Return the (x, y) coordinate for the center point of the cell that contains the specified text.  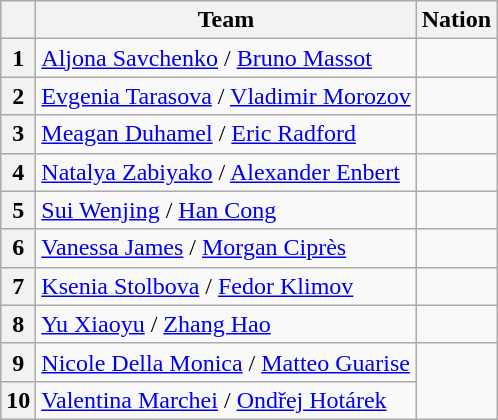
3 (18, 134)
9 (18, 362)
Evgenia Tarasova / Vladimir Morozov (226, 96)
Sui Wenjing / Han Cong (226, 210)
10 (18, 400)
Natalya Zabiyako / Alexander Enbert (226, 172)
Meagan Duhamel / Eric Radford (226, 134)
2 (18, 96)
8 (18, 324)
Team (226, 20)
Vanessa James / Morgan Ciprès (226, 248)
Ksenia Stolbova / Fedor Klimov (226, 286)
Yu Xiaoyu / Zhang Hao (226, 324)
1 (18, 58)
6 (18, 248)
Aljona Savchenko / Bruno Massot (226, 58)
Nicole Della Monica / Matteo Guarise (226, 362)
4 (18, 172)
7 (18, 286)
5 (18, 210)
Nation (456, 20)
Valentina Marchei / Ondřej Hotárek (226, 400)
